Return the (X, Y) coordinate for the center point of the cell that contains the specified text.  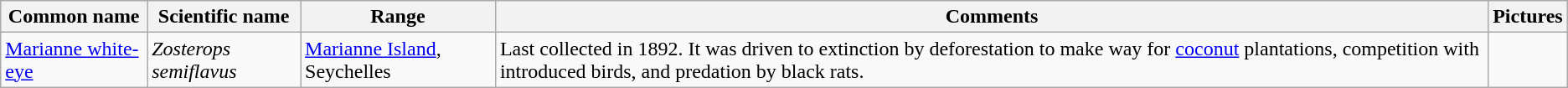
Range (399, 17)
Scientific name (224, 17)
Marianne Island, Seychelles (399, 60)
Marianne white-eye (74, 60)
Comments (992, 17)
Zosterops semiflavus (224, 60)
Common name (74, 17)
Pictures (1528, 17)
